Return [X, Y] of the center of cell containing provided text 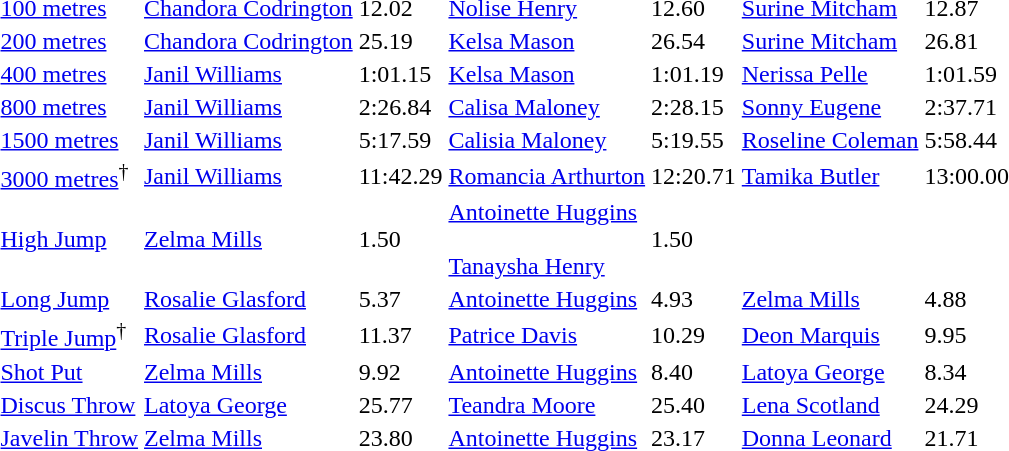
Surine Mitcham [830, 41]
Patrice Davis [547, 335]
Deon Marquis [830, 335]
11.37 [400, 335]
Sonny Eugene [830, 107]
Lena Scotland [830, 405]
Chandora Codrington [249, 41]
4.93 [694, 299]
9.92 [400, 372]
11:42.29 [400, 176]
5.37 [400, 299]
2:28.15 [694, 107]
Roseline Coleman [830, 140]
8.40 [694, 372]
25.77 [400, 405]
Antoinette Huggins Tanaysha Henry [547, 239]
1:01.19 [694, 74]
25.19 [400, 41]
Romancia Arthurton [547, 176]
5:19.55 [694, 140]
12:20.71 [694, 176]
5:17.59 [400, 140]
Calisa Maloney [547, 107]
Tamika Butler [830, 176]
10.29 [694, 335]
2:26.84 [400, 107]
1:01.15 [400, 74]
26.54 [694, 41]
Calisia Maloney [547, 140]
Teandra Moore [547, 405]
25.40 [694, 405]
Nerissa Pelle [830, 74]
